Provide the (X, Y) coordinate of the cell's center where the given text is located.  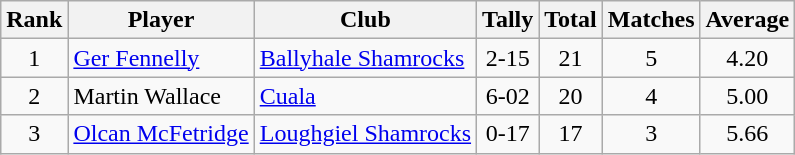
20 (571, 96)
Olcan McFetridge (161, 134)
Club (365, 20)
21 (571, 58)
Martin Wallace (161, 96)
Average (748, 20)
0-17 (508, 134)
Tally (508, 20)
2 (34, 96)
5 (651, 58)
4.20 (748, 58)
Rank (34, 20)
6-02 (508, 96)
Ballyhale Shamrocks (365, 58)
Matches (651, 20)
5.66 (748, 134)
1 (34, 58)
Ger Fennelly (161, 58)
Player (161, 20)
5.00 (748, 96)
Cuala (365, 96)
Total (571, 20)
Loughgiel Shamrocks (365, 134)
4 (651, 96)
17 (571, 134)
2-15 (508, 58)
